Return the (X, Y) coordinate for the center point of the cell that contains the specified text.  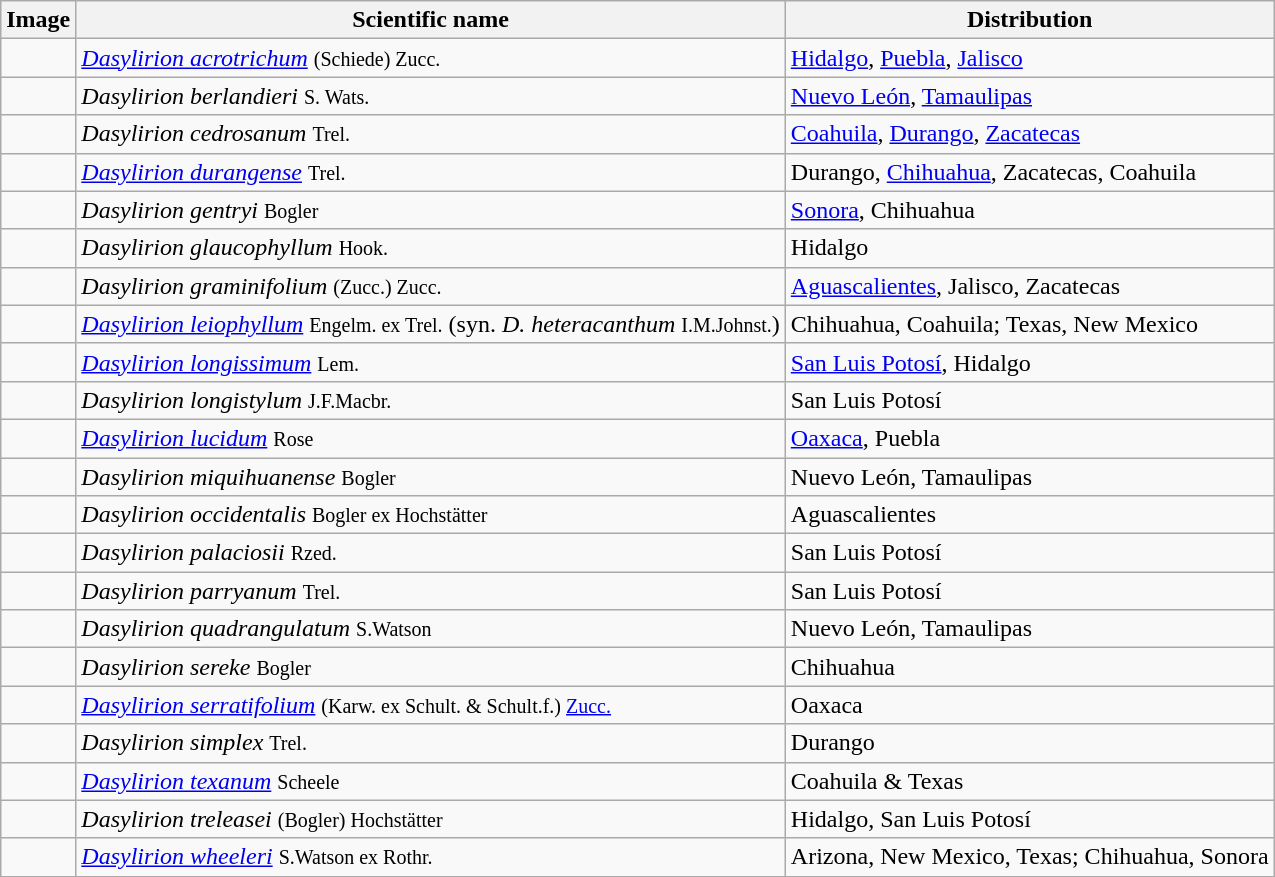
Aguascalientes, Jalisco, Zacatecas (1030, 286)
Coahuila & Texas (1030, 781)
Dasylirion quadrangulatum S.Watson (431, 629)
Chihuahua (1030, 667)
Dasylirion texanum Scheele (431, 781)
Dasylirion leiophyllum Engelm. ex Trel. (syn. D. heteracanthum I.M.Johnst.) (431, 324)
Hidalgo (1030, 248)
San Luis Potosí, Hidalgo (1030, 362)
Dasylirion sereke Bogler (431, 667)
Dasylirion simplex Trel. (431, 743)
Oaxaca (1030, 705)
Hidalgo, San Luis Potosí (1030, 819)
Dasylirion treleasei (Bogler) Hochstätter (431, 819)
Dasylirion lucidum Rose (431, 438)
Dasylirion longissimum Lem. (431, 362)
Scientific name (431, 20)
Dasylirion acrotrichum (Schiede) Zucc. (431, 58)
Dasylirion durangense Trel. (431, 172)
Dasylirion cedrosanum Trel. (431, 134)
Coahuila, Durango, Zacatecas (1030, 134)
Hidalgo, Puebla, Jalisco (1030, 58)
Dasylirion palaciosii Rzed. (431, 553)
Dasylirion glaucophyllum Hook. (431, 248)
Aguascalientes (1030, 515)
Dasylirion berlandieri S. Wats. (431, 96)
Chihuahua, Coahuila; Texas, New Mexico (1030, 324)
Sonora, Chihuahua (1030, 210)
Durango (1030, 743)
Dasylirion miquihuanense Bogler (431, 477)
Oaxaca, Puebla (1030, 438)
Dasylirion parryanum Trel. (431, 591)
Dasylirion longistylum J.F.Macbr. (431, 400)
Dasylirion gentryi Bogler (431, 210)
Arizona, New Mexico, Texas; Chihuahua, Sonora (1030, 857)
Distribution (1030, 20)
Dasylirion graminifolium (Zucc.) Zucc. (431, 286)
Durango, Chihuahua, Zacatecas, Coahuila (1030, 172)
Dasylirion occidentalis Bogler ex Hochstätter (431, 515)
Dasylirion wheeleri S.Watson ex Rothr. (431, 857)
Image (38, 20)
Dasylirion serratifolium (Karw. ex Schult. & Schult.f.) Zucc. (431, 705)
